Output the [x, y] coordinate of the center of the cell containing the given text.  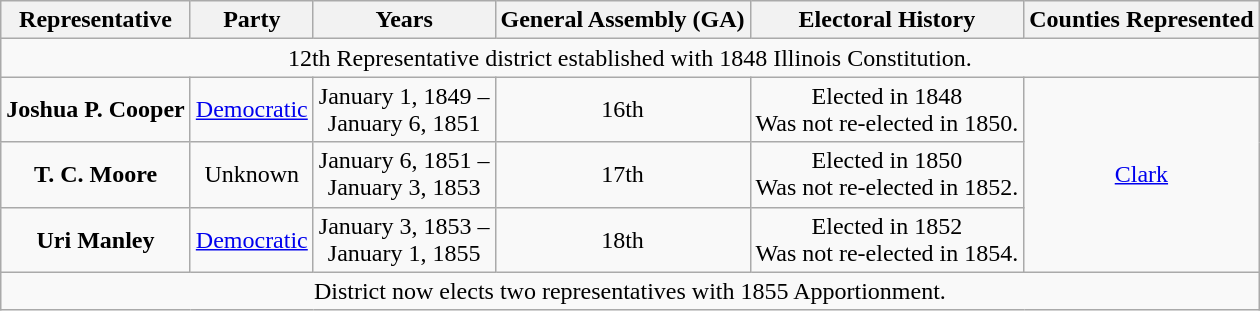
17th [622, 174]
Elected in 1848Was not re-elected in 1850. [887, 110]
Uri Manley [96, 240]
Unknown [252, 174]
Counties Represented [1142, 20]
District now elects two representatives with 1855 Apportionment. [630, 291]
Clark [1142, 174]
January 6, 1851 –January 3, 1853 [404, 174]
12th Representative district established with 1848 Illinois Constitution. [630, 58]
January 1, 1849 –January 6, 1851 [404, 110]
18th [622, 240]
Representative [96, 20]
Elected in 1850Was not re-elected in 1852. [887, 174]
T. C. Moore [96, 174]
16th [622, 110]
Years [404, 20]
General Assembly (GA) [622, 20]
January 3, 1853 –January 1, 1855 [404, 240]
Electoral History [887, 20]
Elected in 1852Was not re-elected in 1854. [887, 240]
Party [252, 20]
Joshua P. Cooper [96, 110]
